Search for the cell housing the specified text and yield its (X, Y) center coordinate. 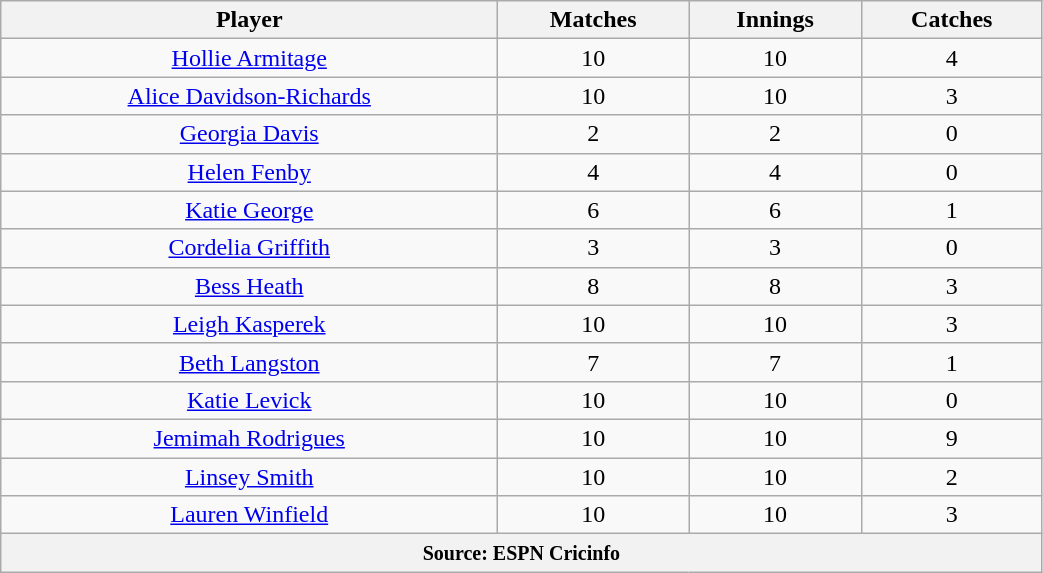
Innings (776, 20)
Lauren Winfield (250, 515)
Catches (952, 20)
Hollie Armitage (250, 58)
Player (250, 20)
Cordelia Griffith (250, 248)
Jemimah Rodrigues (250, 438)
Beth Langston (250, 362)
Georgia Davis (250, 134)
Matches (594, 20)
9 (952, 438)
Katie George (250, 210)
Linsey Smith (250, 477)
Bess Heath (250, 286)
Source: ESPN Cricinfo (522, 553)
Helen Fenby (250, 172)
Katie Levick (250, 400)
Leigh Kasperek (250, 324)
Alice Davidson-Richards (250, 96)
